Provide the [X, Y] coordinate of the cell's center where the given text is located.  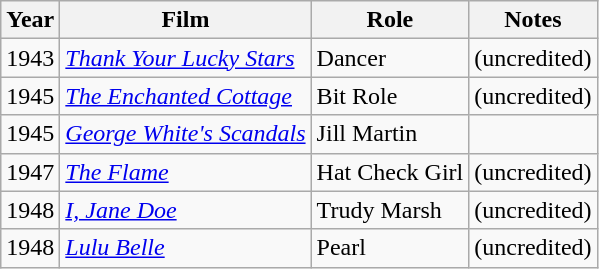
Jill Martin [390, 134]
Trudy Marsh [390, 210]
The Enchanted Cottage [186, 96]
I, Jane Doe [186, 210]
Notes [533, 20]
Thank Your Lucky Stars [186, 58]
Lulu Belle [186, 248]
1943 [30, 58]
Film [186, 20]
Dancer [390, 58]
The Flame [186, 172]
Pearl [390, 248]
Role [390, 20]
Year [30, 20]
George White's Scandals [186, 134]
Hat Check Girl [390, 172]
Bit Role [390, 96]
1947 [30, 172]
